Locate the cell with the specified text and output its [x, y] center coordinate. 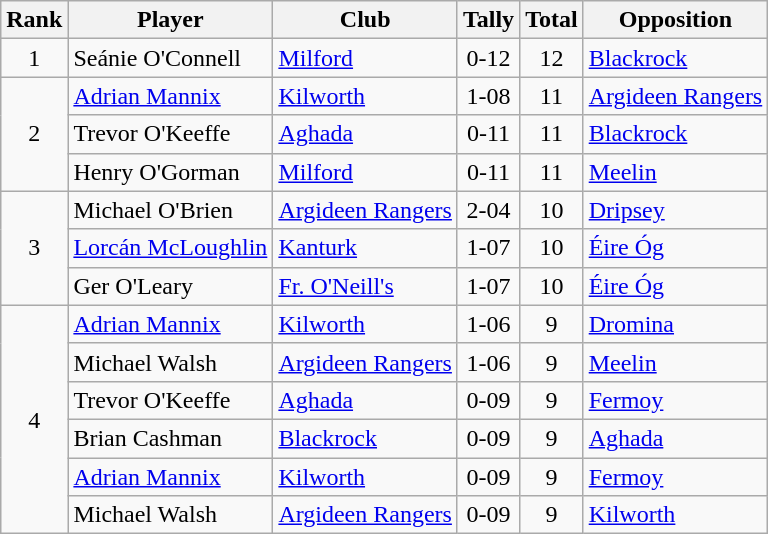
Tally [488, 20]
Henry O'Gorman [170, 172]
Player [170, 20]
Ger O'Leary [170, 286]
1 [34, 58]
2-04 [488, 210]
12 [552, 58]
Seánie O'Connell [170, 58]
Opposition [676, 20]
Fr. O'Neill's [366, 286]
3 [34, 248]
2 [34, 134]
0-12 [488, 58]
Lorcán McLoughlin [170, 248]
Dromina [676, 324]
1-08 [488, 96]
4 [34, 419]
Club [366, 20]
Kanturk [366, 248]
Dripsey [676, 210]
Brian Cashman [170, 438]
Rank [34, 20]
Michael O'Brien [170, 210]
Total [552, 20]
